Scan for the cell matching the given text and deliver its (x, y) coordinate at center. 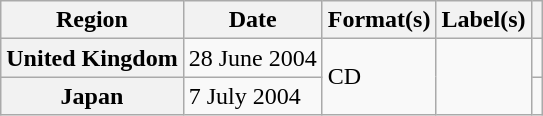
Japan (92, 96)
CD (379, 77)
Format(s) (379, 20)
Label(s) (484, 20)
Region (92, 20)
7 July 2004 (252, 96)
Date (252, 20)
28 June 2004 (252, 58)
United Kingdom (92, 58)
